Identify which cell holds the provided text, then report its (X, Y) central coordinate. 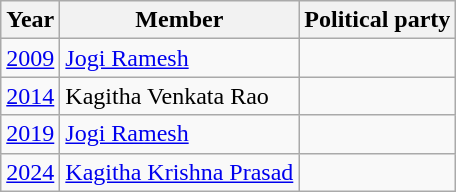
2019 (30, 134)
Political party (378, 20)
Year (30, 20)
2009 (30, 58)
Kagitha Venkata Rao (180, 96)
2024 (30, 172)
2014 (30, 96)
Kagitha Krishna Prasad (180, 172)
Member (180, 20)
